Find where the given text appears and provide that cell's center as (X, Y) coordinate. 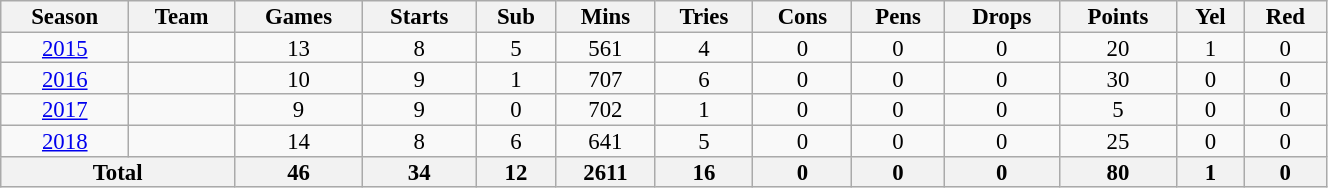
Tries (704, 16)
Yel (1211, 16)
4 (704, 48)
2611 (606, 172)
30 (1118, 78)
Drops (1002, 16)
16 (704, 172)
2017 (65, 110)
Team (182, 16)
2016 (65, 78)
Total (118, 172)
2015 (65, 48)
25 (1118, 140)
Games (299, 16)
Red (1285, 16)
Points (1118, 16)
34 (420, 172)
14 (299, 140)
2018 (65, 140)
Cons (802, 16)
12 (516, 172)
Mins (606, 16)
Season (65, 16)
20 (1118, 48)
13 (299, 48)
Starts (420, 16)
46 (299, 172)
702 (606, 110)
10 (299, 78)
561 (606, 48)
80 (1118, 172)
Pens (898, 16)
707 (606, 78)
641 (606, 140)
Sub (516, 16)
